Extract the (x, y) coordinate from the center of the cell holding the provided text.  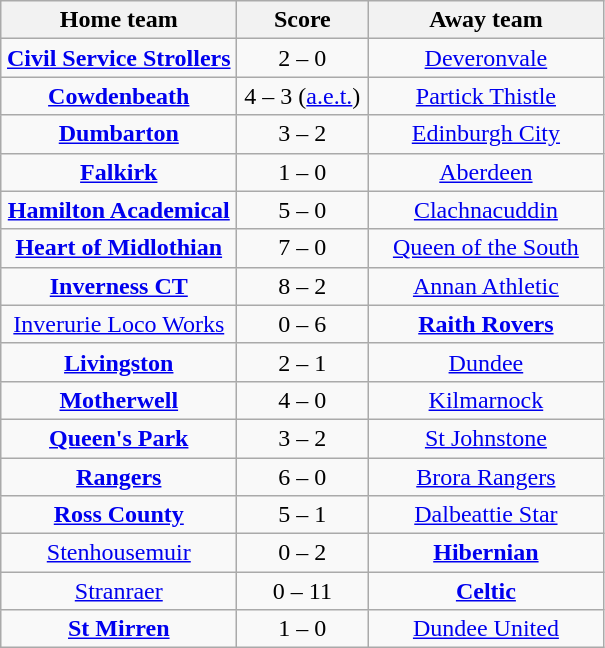
Dalbeattie Star (486, 515)
Dumbarton (119, 134)
Dundee (486, 362)
0 – 2 (302, 553)
Annan Athletic (486, 286)
Motherwell (119, 400)
Inverness CT (119, 286)
Queen of the South (486, 248)
Livingston (119, 362)
Civil Service Strollers (119, 58)
Cowdenbeath (119, 96)
8 – 2 (302, 286)
0 – 11 (302, 591)
4 – 3 (a.e.t.) (302, 96)
Raith Rovers (486, 324)
2 – 1 (302, 362)
Heart of Midlothian (119, 248)
St Mirren (119, 629)
Inverurie Loco Works (119, 324)
2 – 0 (302, 58)
Clachnacuddin (486, 210)
Dundee United (486, 629)
7 – 0 (302, 248)
0 – 6 (302, 324)
Hamilton Academical (119, 210)
Deveronvale (486, 58)
Aberdeen (486, 172)
Away team (486, 20)
Kilmarnock (486, 400)
4 – 0 (302, 400)
Score (302, 20)
Edinburgh City (486, 134)
Queen's Park (119, 438)
Rangers (119, 477)
Falkirk (119, 172)
Stenhousemuir (119, 553)
Ross County (119, 515)
Stranraer (119, 591)
5 – 0 (302, 210)
Celtic (486, 591)
Hibernian (486, 553)
Partick Thistle (486, 96)
6 – 0 (302, 477)
Home team (119, 20)
St Johnstone (486, 438)
Brora Rangers (486, 477)
5 – 1 (302, 515)
